Scan for the cell matching the given text and deliver its (X, Y) coordinate at center. 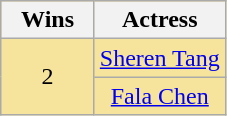
Actress (160, 20)
Fala Chen (160, 96)
Wins (48, 20)
Sheren Tang (160, 58)
2 (48, 77)
